Determine the (x, y) coordinate at the center of the cell enclosing the given text.  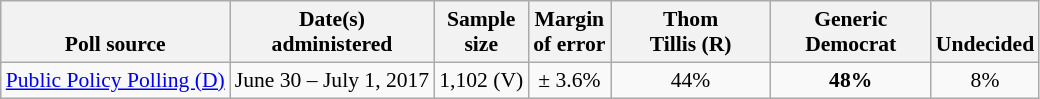
Undecided (985, 32)
48% (851, 80)
Public Policy Polling (D) (116, 80)
Samplesize (481, 32)
44% (690, 80)
ThomTillis (R) (690, 32)
June 30 – July 1, 2017 (332, 80)
8% (985, 80)
Poll source (116, 32)
± 3.6% (569, 80)
1,102 (V) (481, 80)
Date(s)administered (332, 32)
GenericDemocrat (851, 32)
Marginof error (569, 32)
